Pinpoint the cell where the given text exists, returning its (x, y) midpoint coordinate. 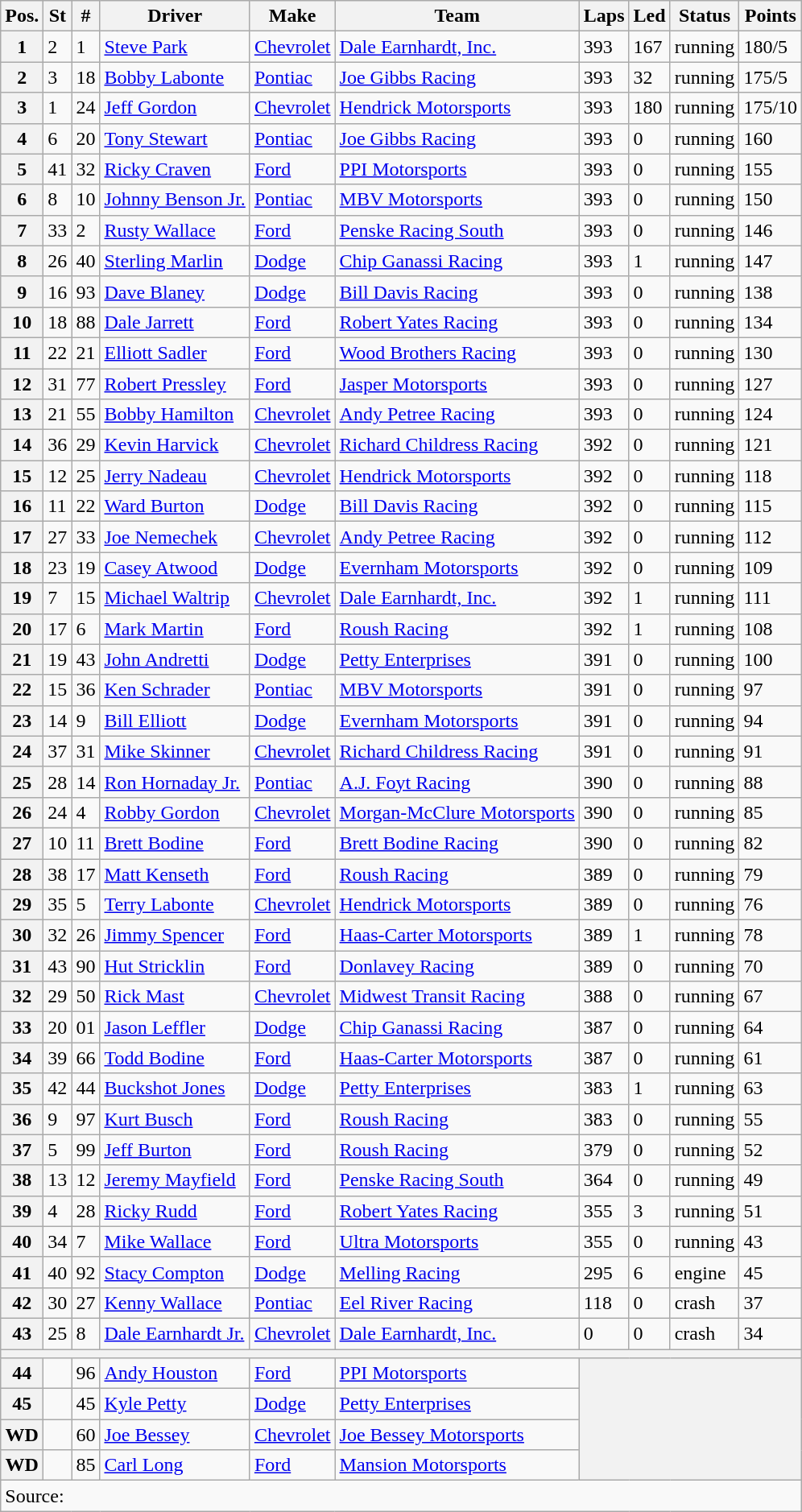
63 (771, 1089)
Make (292, 16)
engine (705, 1272)
Brett Bodine Racing (457, 843)
92 (85, 1272)
Robby Gordon (175, 812)
76 (771, 905)
150 (771, 200)
Bobby Labonte (175, 77)
Morgan-McClure Motorsports (457, 812)
130 (771, 353)
Johnny Benson Jr. (175, 200)
78 (771, 936)
Matt Kenseth (175, 874)
Rusty Wallace (175, 230)
100 (771, 659)
Steve Park (175, 47)
66 (85, 1058)
Midwest Transit Racing (457, 997)
Ricky Craven (175, 169)
96 (85, 1374)
Team (457, 16)
Bobby Hamilton (175, 415)
Casey Atwood (175, 568)
Joe Bessey (175, 1435)
Mike Wallace (175, 1241)
Kyle Petty (175, 1404)
Dale Earnhardt Jr. (175, 1333)
Mike Skinner (175, 751)
Mansion Motorsports (457, 1465)
Dale Jarrett (175, 322)
50 (85, 997)
64 (771, 1027)
Ricky Rudd (175, 1211)
Ultra Motorsports (457, 1241)
180/5 (771, 47)
115 (771, 506)
Jeremy Mayfield (175, 1180)
52 (771, 1150)
49 (771, 1180)
Pos. (23, 16)
388 (604, 997)
109 (771, 568)
Andy Houston (175, 1374)
99 (85, 1150)
Driver (175, 16)
112 (771, 537)
160 (771, 138)
82 (771, 843)
364 (604, 1180)
Bill Elliott (175, 721)
111 (771, 598)
Brett Bodine (175, 843)
Joe Nemechek (175, 537)
Laps (604, 16)
124 (771, 415)
138 (771, 291)
# (85, 16)
Kurt Busch (175, 1119)
Jason Leffler (175, 1027)
Donlavey Racing (457, 966)
Rick Mast (175, 997)
91 (771, 751)
Sterling Marlin (175, 261)
Michael Waltrip (175, 598)
90 (85, 966)
Ward Burton (175, 506)
Led (649, 16)
Jimmy Spencer (175, 936)
Ken Schrader (175, 690)
175/10 (771, 108)
147 (771, 261)
Source: (401, 1496)
Eel River Racing (457, 1303)
295 (604, 1272)
Dave Blaney (175, 291)
Mark Martin (175, 629)
167 (649, 47)
01 (85, 1027)
61 (771, 1058)
108 (771, 629)
Jerry Nadeau (175, 476)
Wood Brothers Racing (457, 353)
175/5 (771, 77)
St (58, 16)
Stacy Compton (175, 1272)
Terry Labonte (175, 905)
379 (604, 1150)
Hut Stricklin (175, 966)
180 (649, 108)
Kenny Wallace (175, 1303)
121 (771, 445)
146 (771, 230)
Jeff Burton (175, 1150)
70 (771, 966)
60 (85, 1435)
93 (85, 291)
A.J. Foyt Racing (457, 782)
79 (771, 874)
Robert Pressley (175, 384)
Joe Bessey Motorsports (457, 1435)
Elliott Sadler (175, 353)
94 (771, 721)
Melling Racing (457, 1272)
134 (771, 322)
John Andretti (175, 659)
Tony Stewart (175, 138)
Points (771, 16)
77 (85, 384)
Jeff Gordon (175, 108)
155 (771, 169)
Status (705, 16)
67 (771, 997)
Ron Hornaday Jr. (175, 782)
Carl Long (175, 1465)
Todd Bodine (175, 1058)
51 (771, 1211)
Buckshot Jones (175, 1089)
127 (771, 384)
Kevin Harvick (175, 445)
Jasper Motorsports (457, 384)
